Find where the given text appears and provide that cell's center as [x, y] coordinate. 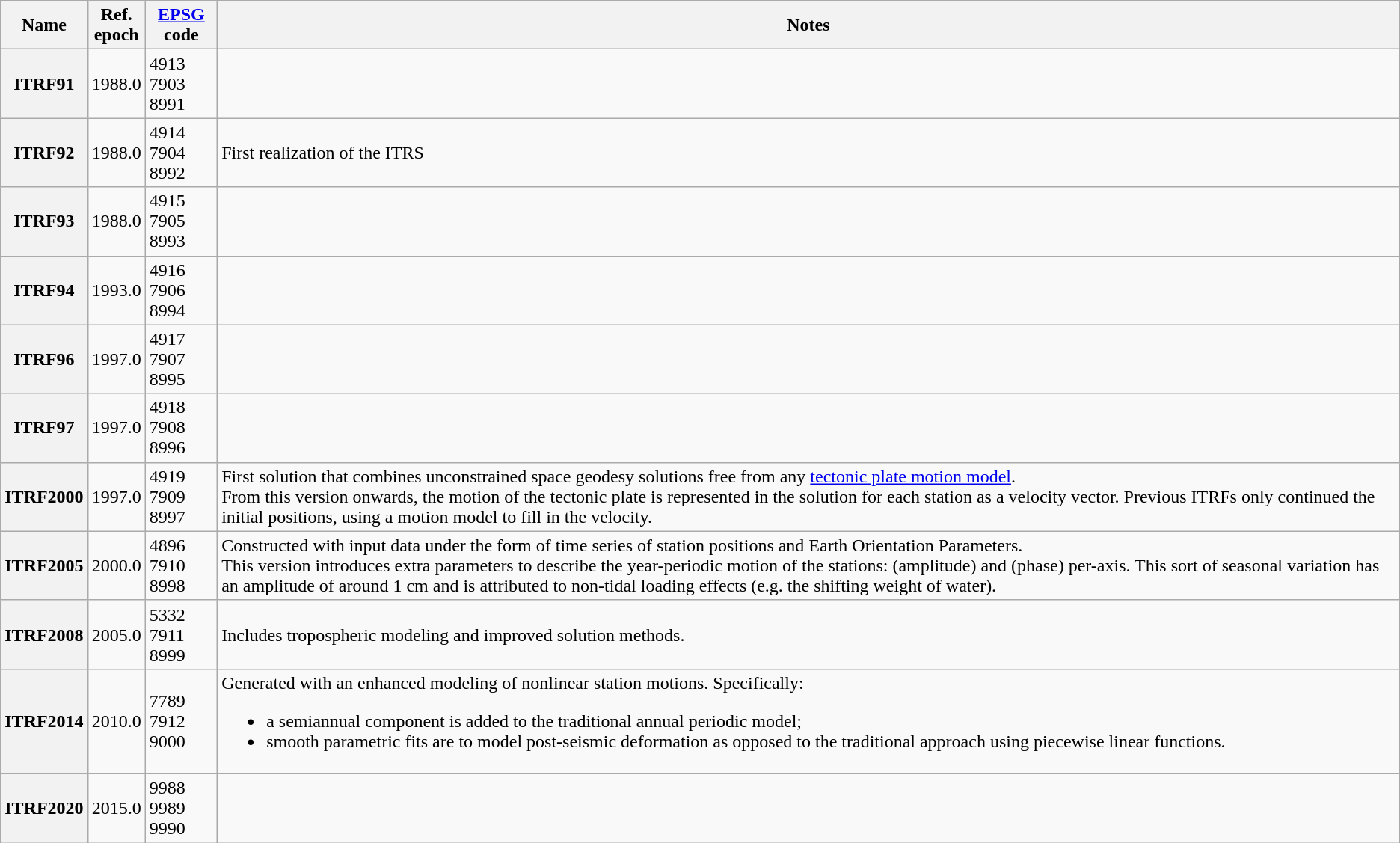
Ref.epoch [117, 25]
48967910 8998 [181, 565]
2015.0 [117, 808]
49157905 8993 [181, 221]
Name [44, 25]
49177907 8995 [181, 359]
1993.0 [117, 290]
Includes tropospheric modeling and improved solution methods. [809, 634]
ITRF2008 [44, 634]
ITRF91 [44, 84]
49137903 8991 [181, 84]
ITRF2005 [44, 565]
49197909 8997 [181, 497]
ITRF96 [44, 359]
99889989 9990 [181, 808]
2005.0 [117, 634]
ITRF94 [44, 290]
49187908 8996 [181, 428]
Notes [809, 25]
ITRF2000 [44, 497]
77897912 9000 [181, 721]
2010.0 [117, 721]
EPSGcode [181, 25]
ITRF92 [44, 153]
533279118999 [181, 634]
2000.0 [117, 565]
ITRF93 [44, 221]
ITRF2020 [44, 808]
ITRF2014 [44, 721]
49167906 8994 [181, 290]
49147904 8992 [181, 153]
First realization of the ITRS [809, 153]
ITRF97 [44, 428]
